Scan for the cell matching the given text and deliver its (X, Y) coordinate at center. 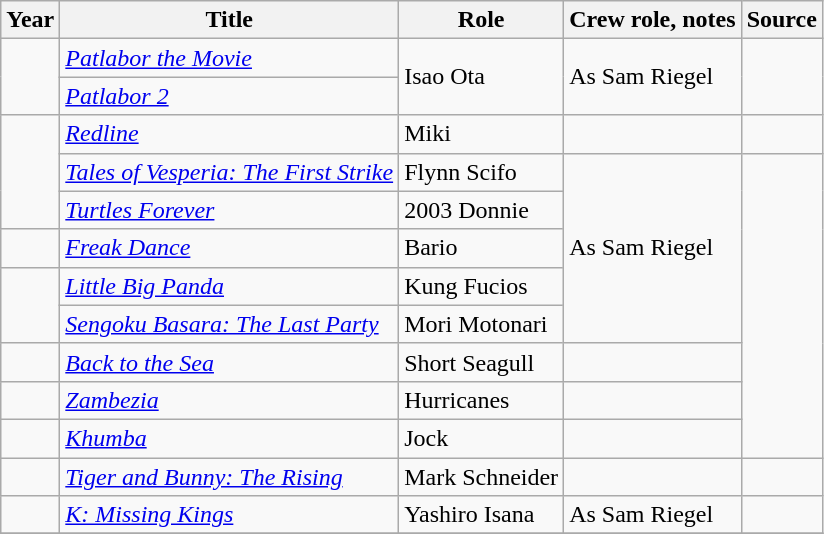
Freak Dance (230, 248)
Mark Schneider (482, 477)
Tiger and Bunny: The Rising (230, 477)
Turtles Forever (230, 210)
Kung Fucios (482, 286)
2003 Donnie (482, 210)
Miki (482, 134)
Hurricanes (482, 400)
Year (30, 20)
Isao Ota (482, 77)
Short Seagull (482, 362)
Flynn Scifo (482, 172)
Tales of Vesperia: The First Strike (230, 172)
Patlabor the Movie (230, 58)
Bario (482, 248)
Back to the Sea (230, 362)
K: Missing Kings (230, 515)
Role (482, 20)
Title (230, 20)
Source (782, 20)
Yashiro Isana (482, 515)
Crew role, notes (652, 20)
Khumba (230, 438)
Mori Motonari (482, 324)
Sengoku Basara: The Last Party (230, 324)
Little Big Panda (230, 286)
Patlabor 2 (230, 96)
Jock (482, 438)
Redline (230, 134)
Zambezia (230, 400)
